Detect which cell encompasses the target text, then output its [X, Y] center coordinate. 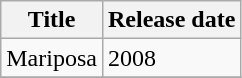
2008 [171, 58]
Mariposa [52, 58]
Release date [171, 20]
Title [52, 20]
